Pinpoint the cell where the given text exists, returning its (X, Y) midpoint coordinate. 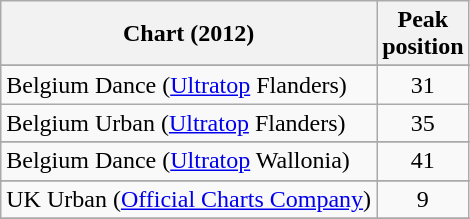
Peakposition (423, 34)
Belgium Dance (Ultratop Wallonia) (189, 161)
9 (423, 199)
41 (423, 161)
31 (423, 85)
Belgium Dance (Ultratop Flanders) (189, 85)
Chart (2012) (189, 34)
35 (423, 123)
UK Urban (Official Charts Company) (189, 199)
Belgium Urban (Ultratop Flanders) (189, 123)
